Output the (X, Y) coordinate of the center of the cell containing the given text.  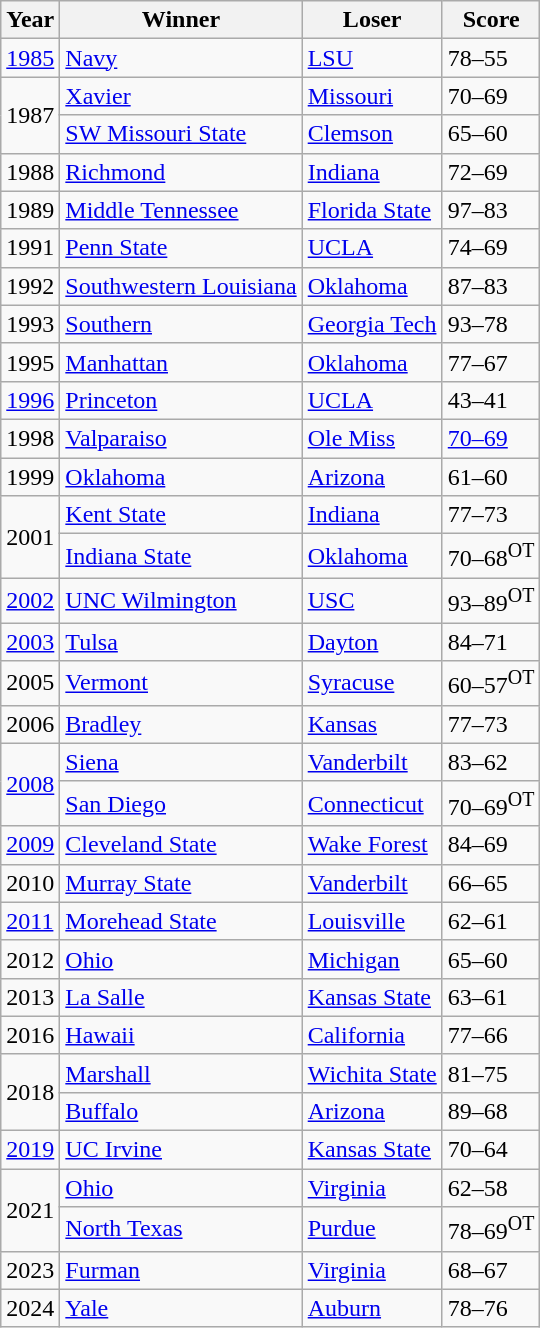
89–68 (491, 1111)
Southwestern Louisiana (181, 286)
La Salle (181, 997)
62–61 (491, 921)
83–62 (491, 762)
Siena (181, 762)
SW Missouri State (181, 134)
Michigan (372, 959)
Indiana State (181, 556)
Richmond (181, 172)
2013 (30, 997)
Middle Tennessee (181, 210)
77–66 (491, 1035)
2016 (30, 1035)
Louisville (372, 921)
Murray State (181, 883)
Clemson (372, 134)
77–67 (491, 362)
1987 (30, 115)
1989 (30, 210)
Xavier (181, 96)
61–60 (491, 477)
1996 (30, 400)
San Diego (181, 804)
Bradley (181, 724)
2006 (30, 724)
Wichita State (372, 1073)
1985 (30, 58)
62–58 (491, 1188)
Connecticut (372, 804)
1995 (30, 362)
84–69 (491, 845)
Loser (372, 20)
2002 (30, 600)
Navy (181, 58)
1999 (30, 477)
78–69OT (491, 1230)
Dayton (372, 642)
1998 (30, 438)
93–78 (491, 324)
Valparaiso (181, 438)
Princeton (181, 400)
LSU (372, 58)
Hawaii (181, 1035)
Morehead State (181, 921)
Manhattan (181, 362)
Penn State (181, 248)
2011 (30, 921)
2001 (30, 538)
43–41 (491, 400)
66–65 (491, 883)
Kent State (181, 515)
Southern (181, 324)
North Texas (181, 1230)
Buffalo (181, 1111)
Tulsa (181, 642)
Purdue (372, 1230)
California (372, 1035)
2005 (30, 684)
2023 (30, 1270)
81–75 (491, 1073)
68–67 (491, 1270)
2009 (30, 845)
Ole Miss (372, 438)
2021 (30, 1210)
70–68OT (491, 556)
Auburn (372, 1308)
Furman (181, 1270)
93–89OT (491, 600)
UC Irvine (181, 1150)
1991 (30, 248)
Wake Forest (372, 845)
63–61 (491, 997)
Missouri (372, 96)
78–55 (491, 58)
Syracuse (372, 684)
Cleveland State (181, 845)
87–83 (491, 286)
2003 (30, 642)
60–57OT (491, 684)
Score (491, 20)
Year (30, 20)
72–69 (491, 172)
Georgia Tech (372, 324)
Marshall (181, 1073)
2019 (30, 1150)
2008 (30, 784)
70–69OT (491, 804)
Vermont (181, 684)
2018 (30, 1092)
78–76 (491, 1308)
97–83 (491, 210)
74–69 (491, 248)
2024 (30, 1308)
1993 (30, 324)
UNC Wilmington (181, 600)
1992 (30, 286)
70–64 (491, 1150)
Florida State (372, 210)
Winner (181, 20)
Kansas (372, 724)
2012 (30, 959)
84–71 (491, 642)
USC (372, 600)
Yale (181, 1308)
1988 (30, 172)
2010 (30, 883)
